Scan for the cell matching the given text and deliver its [X, Y] coordinate at center. 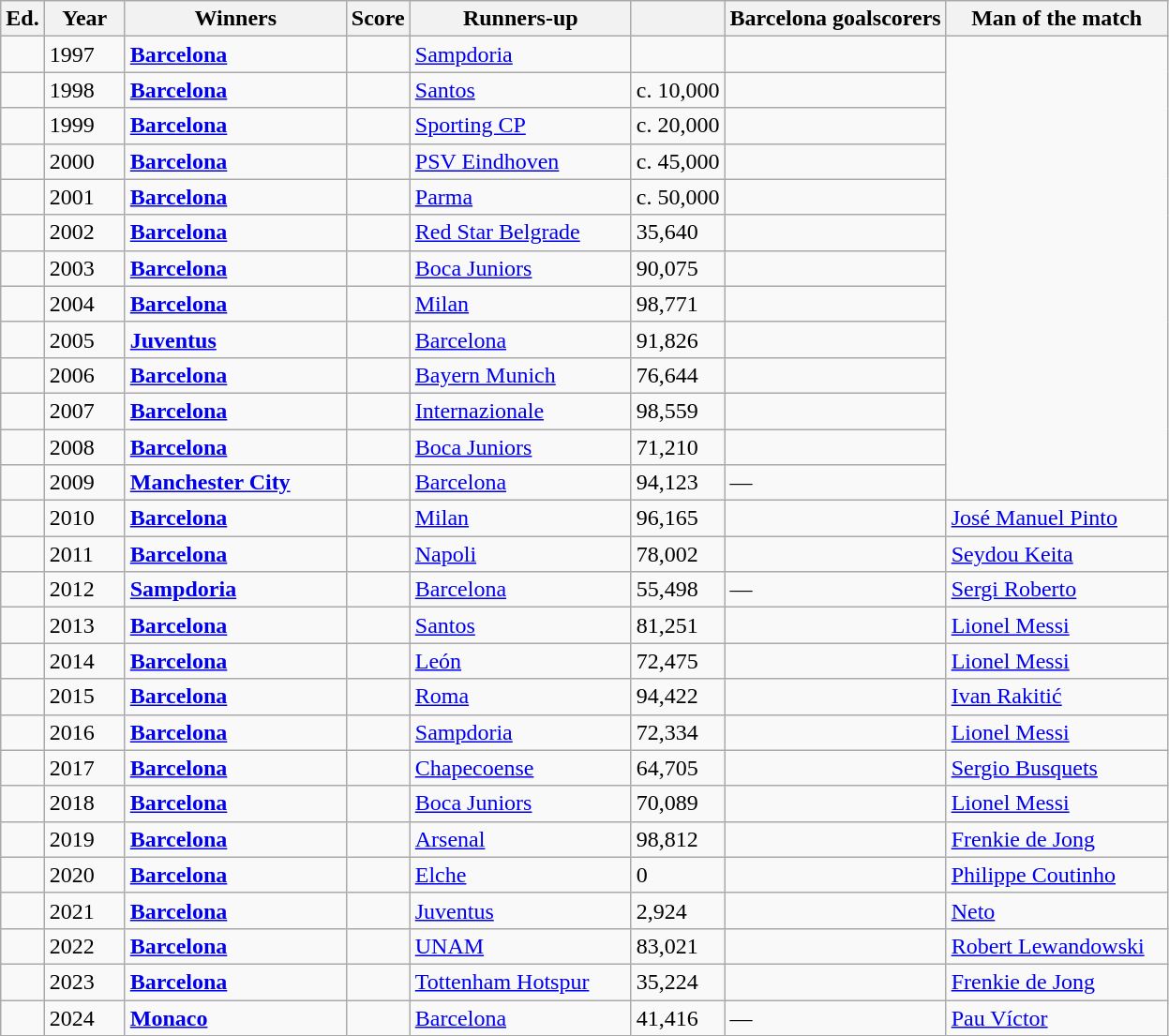
98,771 [678, 304]
90,075 [678, 268]
Elche [520, 875]
2006 [84, 375]
Ivan Rakitić [1057, 697]
c. 50,000 [678, 197]
81,251 [678, 625]
64,705 [678, 768]
Sergi Roberto [1057, 590]
2002 [84, 233]
2,924 [678, 910]
PSV Eindhoven [520, 161]
c. 20,000 [678, 126]
Ed. [22, 19]
2000 [84, 161]
Score [378, 19]
94,123 [678, 483]
1998 [84, 90]
UNAM [520, 946]
Barcelona goalscorers [835, 19]
98,559 [678, 411]
2017 [84, 768]
Philippe Coutinho [1057, 875]
c. 10,000 [678, 90]
2013 [84, 625]
Manchester City [235, 483]
76,644 [678, 375]
78,002 [678, 554]
98,812 [678, 839]
Internazionale [520, 411]
Napoli [520, 554]
2010 [84, 518]
Robert Lewandowski [1057, 946]
Man of the match [1057, 19]
35,224 [678, 982]
2014 [84, 661]
Monaco [235, 1017]
91,826 [678, 339]
Tottenham Hotspur [520, 982]
2009 [84, 483]
Winners [235, 19]
2020 [84, 875]
96,165 [678, 518]
83,021 [678, 946]
35,640 [678, 233]
2023 [84, 982]
2008 [84, 447]
2022 [84, 946]
Roma [520, 697]
2012 [84, 590]
Year [84, 19]
Bayern Munich [520, 375]
2019 [84, 839]
1999 [84, 126]
41,416 [678, 1017]
Arsenal [520, 839]
Neto [1057, 910]
1997 [84, 54]
2021 [84, 910]
Chapecoense [520, 768]
94,422 [678, 697]
2024 [84, 1017]
Seydou Keita [1057, 554]
José Manuel Pinto [1057, 518]
2007 [84, 411]
55,498 [678, 590]
2005 [84, 339]
Pau Víctor [1057, 1017]
c. 45,000 [678, 161]
Runners-up [520, 19]
Sporting CP [520, 126]
72,334 [678, 732]
2018 [84, 803]
2004 [84, 304]
70,089 [678, 803]
2003 [84, 268]
Sergio Busquets [1057, 768]
2016 [84, 732]
2011 [84, 554]
2001 [84, 197]
León [520, 661]
71,210 [678, 447]
Red Star Belgrade [520, 233]
0 [678, 875]
Parma [520, 197]
72,475 [678, 661]
2015 [84, 697]
